Identify which cell holds the provided text, then report its (x, y) central coordinate. 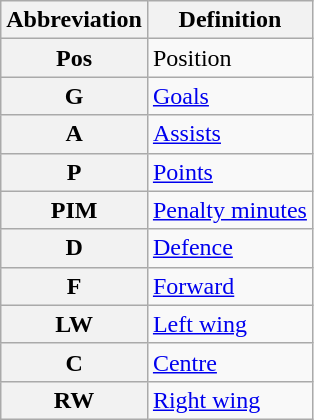
D (74, 248)
G (74, 96)
A (74, 134)
Assists (230, 134)
C (74, 362)
Goals (230, 96)
Penalty minutes (230, 210)
Left wing (230, 324)
Defence (230, 248)
Abbreviation (74, 20)
RW (74, 400)
Definition (230, 20)
Points (230, 172)
P (74, 172)
Position (230, 58)
Pos (74, 58)
Forward (230, 286)
Right wing (230, 400)
Centre (230, 362)
LW (74, 324)
F (74, 286)
PIM (74, 210)
